Pinpoint the cell where the given text exists, returning its (X, Y) midpoint coordinate. 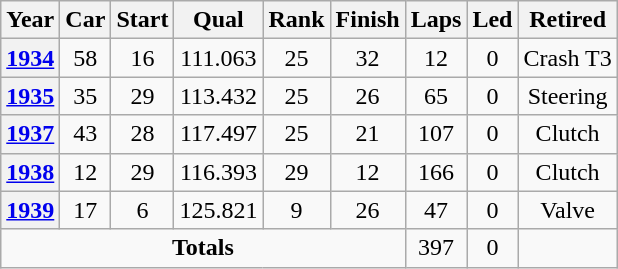
Start (142, 20)
28 (142, 134)
58 (86, 58)
125.821 (218, 210)
Crash T3 (568, 58)
1934 (30, 58)
Qual (218, 20)
Rank (296, 20)
Totals (203, 248)
111.063 (218, 58)
43 (86, 134)
Retired (568, 20)
1937 (30, 134)
17 (86, 210)
Valve (568, 210)
9 (296, 210)
117.497 (218, 134)
113.432 (218, 96)
35 (86, 96)
Laps (436, 20)
1938 (30, 172)
65 (436, 96)
397 (436, 248)
6 (142, 210)
16 (142, 58)
1935 (30, 96)
Car (86, 20)
107 (436, 134)
Led (492, 20)
Steering (568, 96)
47 (436, 210)
1939 (30, 210)
32 (368, 58)
21 (368, 134)
Finish (368, 20)
166 (436, 172)
116.393 (218, 172)
Year (30, 20)
